Find where the given text appears and provide that cell's center as [X, Y] coordinate. 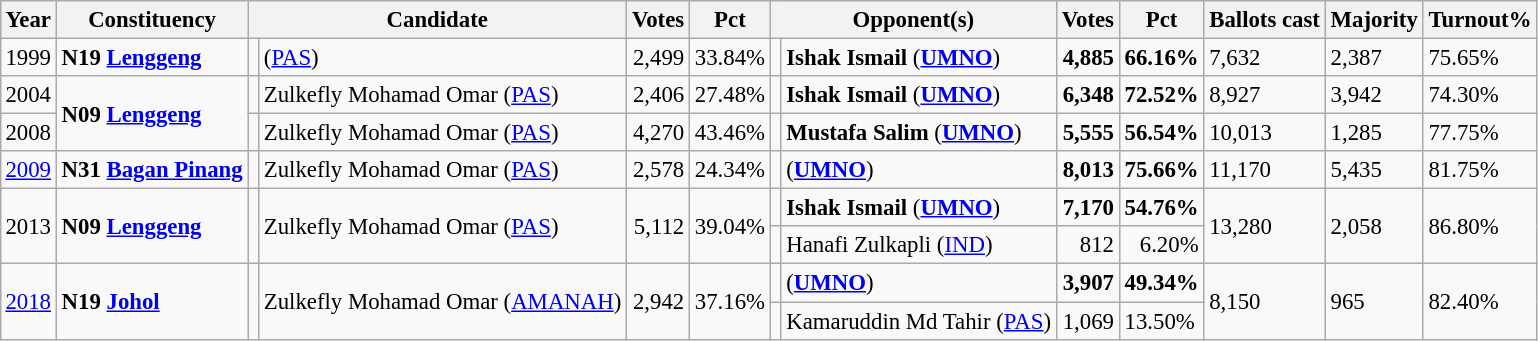
75.66% [1162, 170]
10,013 [1264, 133]
75.65% [1480, 57]
2,058 [1374, 226]
2008 [28, 133]
2009 [28, 170]
3,907 [1088, 283]
2,406 [658, 95]
5,435 [1374, 170]
N19 Johol [152, 302]
8,927 [1264, 95]
Hanafi Zulkapli (IND) [918, 245]
6.20% [1162, 245]
5,555 [1088, 133]
77.75% [1480, 133]
Turnout% [1480, 20]
Zulkefly Mohamad Omar (AMANAH) [443, 302]
Ballots cast [1264, 20]
965 [1374, 302]
5,112 [658, 226]
1,069 [1088, 321]
2013 [28, 226]
4,270 [658, 133]
Kamaruddin Md Tahir (PAS) [918, 321]
13,280 [1264, 226]
2018 [28, 302]
812 [1088, 245]
82.40% [1480, 302]
43.46% [730, 133]
Majority [1374, 20]
37.16% [730, 302]
13.50% [1162, 321]
81.75% [1480, 170]
2,942 [658, 302]
Opponent(s) [913, 20]
8,013 [1088, 170]
4,885 [1088, 57]
56.54% [1162, 133]
7,632 [1264, 57]
8,150 [1264, 302]
11,170 [1264, 170]
Constituency [152, 20]
49.34% [1162, 283]
6,348 [1088, 95]
74.30% [1480, 95]
N19 Lenggeng [152, 57]
1,285 [1374, 133]
86.80% [1480, 226]
24.34% [730, 170]
2,578 [658, 170]
33.84% [730, 57]
Mustafa Salim (UMNO) [918, 133]
1999 [28, 57]
3,942 [1374, 95]
7,170 [1088, 208]
Candidate [438, 20]
Year [28, 20]
27.48% [730, 95]
2,387 [1374, 57]
72.52% [1162, 95]
(PAS) [443, 57]
2004 [28, 95]
N31 Bagan Pinang [152, 170]
54.76% [1162, 208]
2,499 [658, 57]
66.16% [1162, 57]
39.04% [730, 226]
